Capture the cell that displays the provided text and extract its (X, Y) central coordinate. 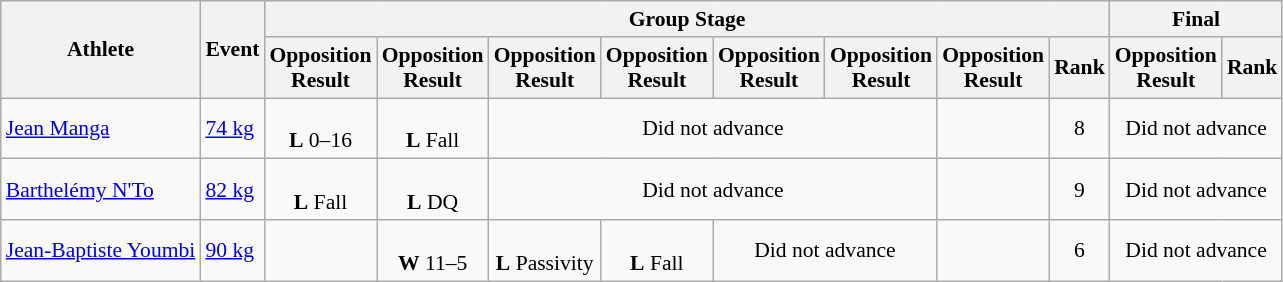
74 kg (232, 128)
L DQ (433, 190)
6 (1080, 250)
82 kg (232, 190)
8 (1080, 128)
Barthelémy N'To (101, 190)
W 11–5 (433, 250)
90 kg (232, 250)
Athlete (101, 50)
Jean-Baptiste Youmbi (101, 250)
L Passivity (545, 250)
L 0–16 (320, 128)
Group Stage (686, 19)
Jean Manga (101, 128)
Event (232, 50)
9 (1080, 190)
Final (1196, 19)
